Provide the (x, y) coordinate of the cell's center where the given text is located.  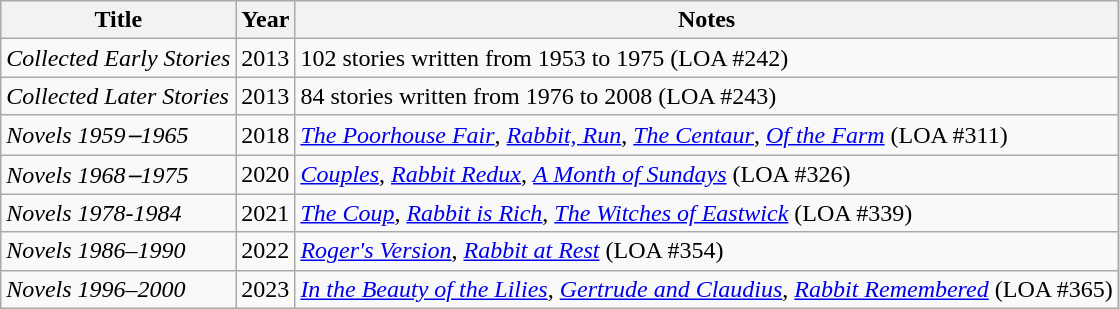
Collected Later Stories (118, 96)
2020 (266, 174)
Roger's Version, Rabbit at Rest (LOA #354) (706, 251)
Couples, Rabbit Redux, A Month of Sundays (LOA #326) (706, 174)
In the Beauty of the Lilies, Gertrude and Claudius, Rabbit Remembered (LOA #365) (706, 289)
2022 (266, 251)
Novels 1968‒1975 (118, 174)
Title (118, 20)
The Poorhouse Fair, Rabbit, Run, The Centaur, Of the Farm (LOA #311) (706, 135)
2023 (266, 289)
Year (266, 20)
84 stories written from 1976 to 2008 (LOA #243) (706, 96)
102 stories written from 1953 to 1975 (LOA #242) (706, 58)
The Coup, Rabbit is Rich, The Witches of Eastwick (LOA #339) (706, 213)
Notes (706, 20)
2021 (266, 213)
Collected Early Stories (118, 58)
Novels 1986–1990 (118, 251)
Novels 1959‒1965 (118, 135)
Novels 1996–2000 (118, 289)
2018 (266, 135)
Novels 1978-1984 (118, 213)
